Determine the [X, Y] coordinate at the center of the cell enclosing the given text.  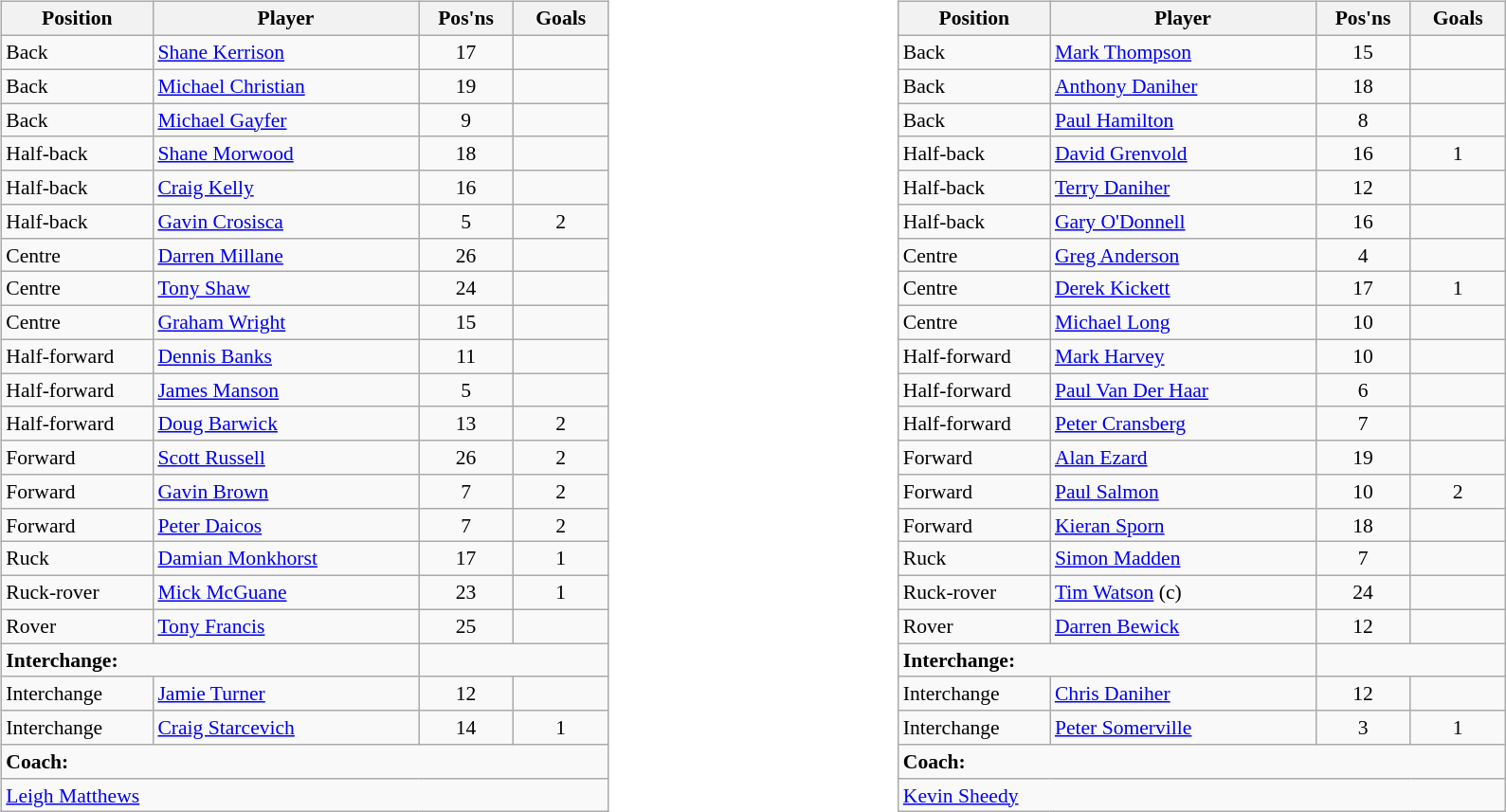
Peter Somerville [1183, 728]
Craig Kelly [285, 188]
4 [1363, 255]
Shane Kerrison [285, 52]
Darren Millane [285, 255]
Graham Wright [285, 322]
Kevin Sheedy [1202, 795]
Terry Daniher [1183, 188]
Michael Long [1183, 322]
Gavin Crosisca [285, 222]
Darren Bewick [1183, 626]
Leigh Matthews [304, 795]
Michael Christian [285, 86]
Doug Barwick [285, 424]
Simon Madden [1183, 559]
Paul Salmon [1183, 492]
Peter Daicos [285, 525]
Gary O'Donnell [1183, 222]
Dennis Banks [285, 356]
Michael Gayfer [285, 120]
9 [466, 120]
14 [466, 728]
23 [466, 592]
Mick McGuane [285, 592]
Scott Russell [285, 458]
3 [1363, 728]
Tony Shaw [285, 289]
Alan Ezard [1183, 458]
Tim Watson (c) [1183, 592]
Chris Daniher [1183, 694]
Anthony Daniher [1183, 86]
James Manson [285, 390]
Derek Kickett [1183, 289]
David Grenvold [1183, 153]
Shane Morwood [285, 153]
6 [1363, 390]
25 [466, 626]
Damian Monkhorst [285, 559]
Peter Cransberg [1183, 424]
Paul Hamilton [1183, 120]
Mark Thompson [1183, 52]
Mark Harvey [1183, 356]
Jamie Turner [285, 694]
Greg Anderson [1183, 255]
8 [1363, 120]
Paul Van Der Haar [1183, 390]
Tony Francis [285, 626]
Gavin Brown [285, 492]
11 [466, 356]
13 [466, 424]
Craig Starcevich [285, 728]
Kieran Sporn [1183, 525]
